Search for the cell housing the specified text and yield its [X, Y] center coordinate. 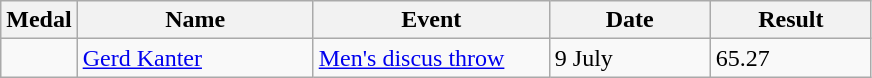
9 July [630, 58]
Men's discus throw [431, 58]
65.27 [790, 58]
Gerd Kanter [195, 58]
Name [195, 20]
Result [790, 20]
Date [630, 20]
Event [431, 20]
Medal [39, 20]
